Return [X, Y] of the center of cell containing provided text 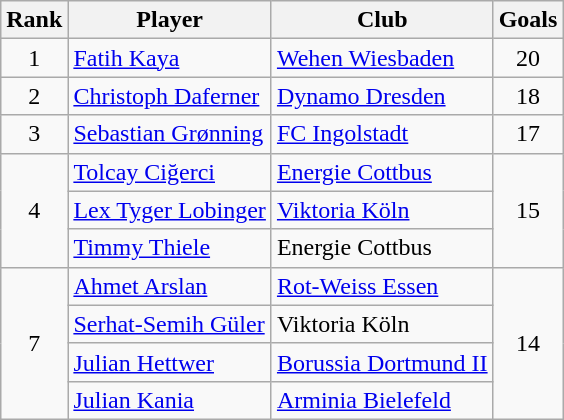
17 [528, 134]
Julian Kania [170, 400]
Tolcay Ciğerci [170, 172]
Serhat-Semih Güler [170, 324]
Player [170, 20]
Christoph Daferner [170, 96]
FC Ingolstadt [382, 134]
18 [528, 96]
Goals [528, 20]
15 [528, 210]
Club [382, 20]
Rank [34, 20]
Fatih Kaya [170, 58]
Wehen Wiesbaden [382, 58]
Lex Tyger Lobinger [170, 210]
Sebastian Grønning [170, 134]
Timmy Thiele [170, 248]
Julian Hettwer [170, 362]
Rot-Weiss Essen [382, 286]
1 [34, 58]
3 [34, 134]
7 [34, 343]
Arminia Bielefeld [382, 400]
4 [34, 210]
14 [528, 343]
20 [528, 58]
2 [34, 96]
Dynamo Dresden [382, 96]
Ahmet Arslan [170, 286]
Borussia Dortmund II [382, 362]
